Search for the cell housing the specified text and yield its [X, Y] center coordinate. 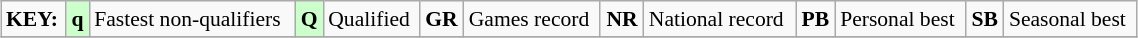
NR [622, 19]
PB [816, 19]
Fastest non-qualifiers [192, 19]
Personal best [900, 19]
GR [442, 19]
Q [309, 19]
KEY: [34, 19]
SB [985, 19]
Games record [532, 19]
Seasonal best [1070, 19]
q [78, 19]
Qualified [371, 19]
National record [720, 19]
